For the text-containing cell, return its midpoint in [X, Y] coordinate format. 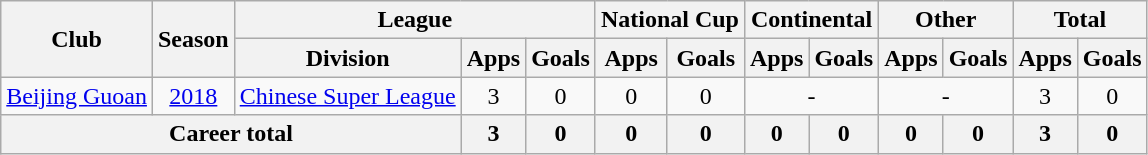
Beijing Guoan [77, 96]
Total [1080, 20]
Career total [231, 134]
Continental [811, 20]
Other [946, 20]
Division [348, 58]
Chinese Super League [348, 96]
2018 [193, 96]
National Cup [670, 20]
League [414, 20]
Season [193, 39]
Club [77, 39]
